Pinpoint the cell where the given text exists, returning its (x, y) midpoint coordinate. 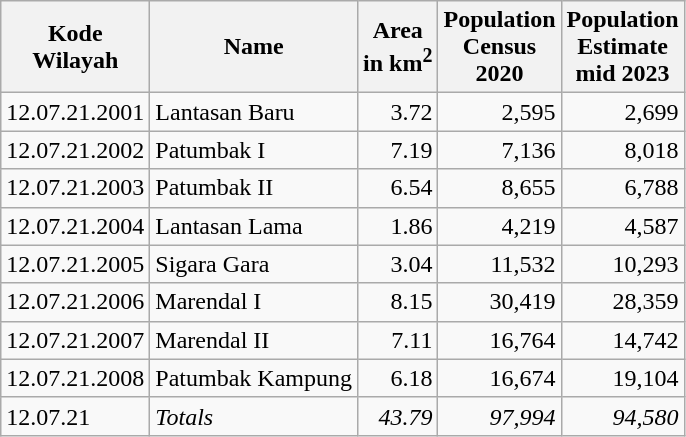
16,674 (500, 378)
12.07.21.2007 (76, 340)
12.07.21.2004 (76, 226)
2,699 (622, 112)
12.07.21.2006 (76, 302)
11,532 (500, 264)
12.07.21 (76, 416)
7,136 (500, 150)
PopulationCensus2020 (500, 47)
8,018 (622, 150)
Lantasan Lama (254, 226)
12.07.21.2005 (76, 264)
Lantasan Baru (254, 112)
3.04 (398, 264)
94,580 (622, 416)
KodeWilayah (76, 47)
43.79 (398, 416)
Name (254, 47)
1.86 (398, 226)
12.07.21.2003 (76, 188)
7.19 (398, 150)
Patumbak I (254, 150)
8.15 (398, 302)
2,595 (500, 112)
3.72 (398, 112)
6.54 (398, 188)
4,219 (500, 226)
Marendal I (254, 302)
Patumbak II (254, 188)
97,994 (500, 416)
PopulationEstimatemid 2023 (622, 47)
4,587 (622, 226)
12.07.21.2008 (76, 378)
8,655 (500, 188)
Sigara Gara (254, 264)
16,764 (500, 340)
Area in km2 (398, 47)
30,419 (500, 302)
Patumbak Kampung (254, 378)
28,359 (622, 302)
12.07.21.2001 (76, 112)
6,788 (622, 188)
10,293 (622, 264)
19,104 (622, 378)
7.11 (398, 340)
12.07.21.2002 (76, 150)
14,742 (622, 340)
Totals (254, 416)
Marendal II (254, 340)
6.18 (398, 378)
